Determine the [X, Y] coordinate at the center of the cell enclosing the given text.  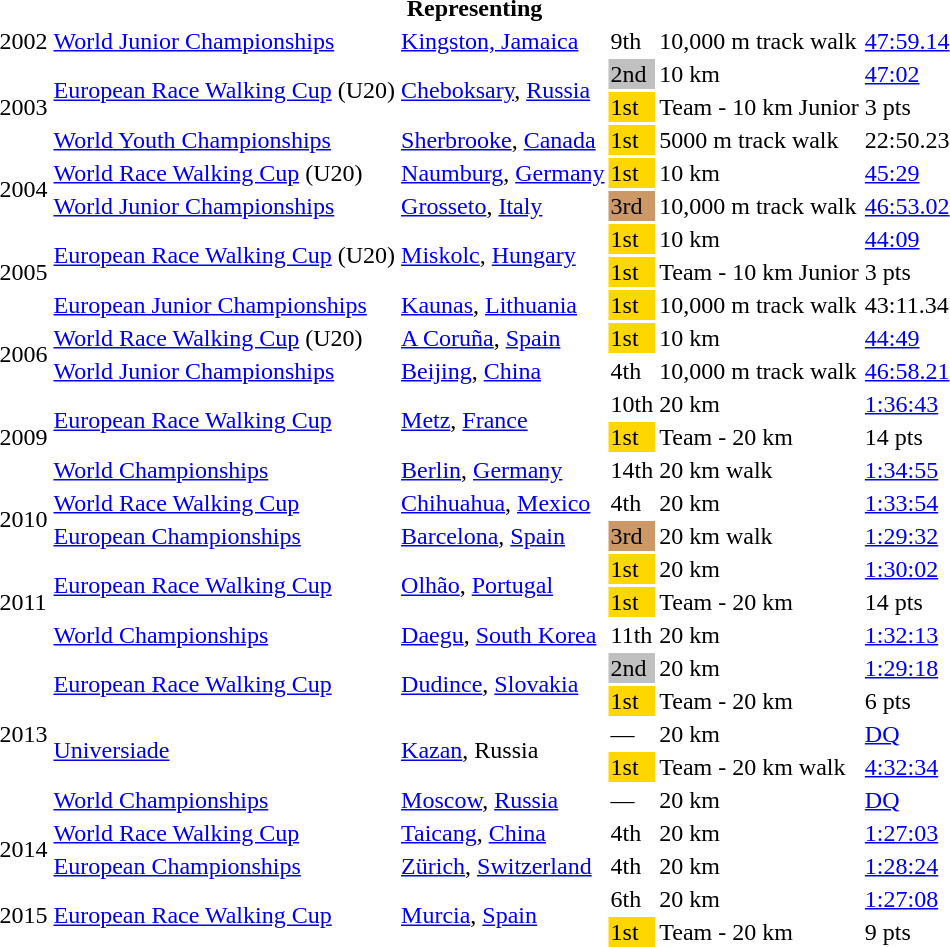
A Coruña, Spain [504, 338]
11th [632, 635]
Kazan, Russia [504, 750]
9th [632, 41]
Beijing, China [504, 371]
Berlin, Germany [504, 470]
Zürich, Switzerland [504, 866]
Metz, France [504, 420]
Sherbrooke, Canada [504, 140]
Miskolc, Hungary [504, 256]
Barcelona, Spain [504, 536]
Cheboksary, Russia [504, 90]
Olhão, Portugal [504, 586]
Dudince, Slovakia [504, 684]
Moscow, Russia [504, 800]
Chihuahua, Mexico [504, 503]
10th [632, 404]
6th [632, 899]
World Youth Championships [224, 140]
Kingston, Jamaica [504, 41]
Kaunas, Lithuania [504, 305]
14th [632, 470]
Murcia, Spain [504, 916]
Team - 20 km walk [760, 767]
5000 m track walk [760, 140]
Naumburg, Germany [504, 173]
European Junior Championships [224, 305]
Universiade [224, 750]
Taicang, China [504, 833]
Daegu, South Korea [504, 635]
Grosseto, Italy [504, 206]
